Search for the cell housing the specified text and yield its [x, y] center coordinate. 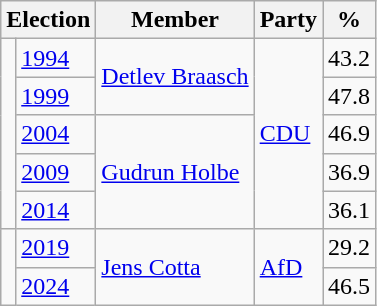
CDU [288, 134]
Gudrun Holbe [175, 172]
2024 [56, 286]
2009 [56, 172]
Detlev Braasch [175, 77]
Election [48, 20]
% [350, 20]
2004 [56, 134]
36.9 [350, 172]
46.5 [350, 286]
29.2 [350, 248]
43.2 [350, 58]
46.9 [350, 134]
Jens Cotta [175, 267]
AfD [288, 267]
36.1 [350, 210]
1999 [56, 96]
Member [175, 20]
2014 [56, 210]
47.8 [350, 96]
1994 [56, 58]
2019 [56, 248]
Party [288, 20]
